Output the [x, y] coordinate of the center of the cell containing the given text.  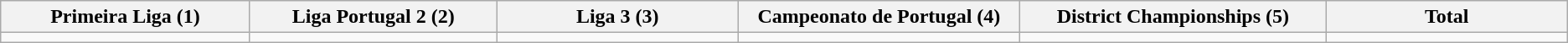
Liga 3 (3) [617, 17]
Total [1447, 17]
Liga Portugal 2 (2) [374, 17]
District Championships (5) [1173, 17]
Campeonato de Portugal (4) [879, 17]
Primeira Liga (1) [126, 17]
